Extract the (x, y) coordinate from the center of the cell holding the provided text.  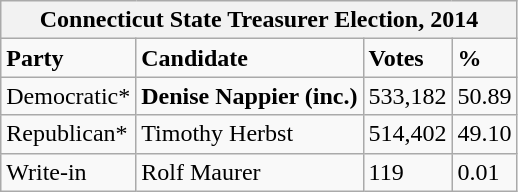
50.89 (484, 96)
119 (408, 172)
49.10 (484, 134)
Connecticut State Treasurer Election, 2014 (259, 20)
0.01 (484, 172)
Write-in (68, 172)
Timothy Herbst (250, 134)
Democratic* (68, 96)
Rolf Maurer (250, 172)
% (484, 58)
533,182 (408, 96)
514,402 (408, 134)
Votes (408, 58)
Republican* (68, 134)
Party (68, 58)
Denise Nappier (inc.) (250, 96)
Candidate (250, 58)
